Find where the given text appears and provide that cell's center as [x, y] coordinate. 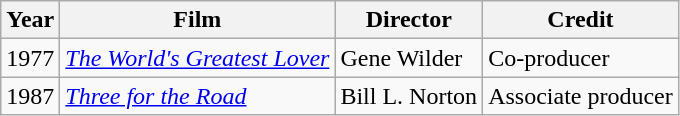
Year [30, 20]
Gene Wilder [409, 58]
Bill L. Norton [409, 96]
Film [198, 20]
Associate producer [581, 96]
1977 [30, 58]
Three for the Road [198, 96]
Director [409, 20]
The World's Greatest Lover [198, 58]
Co-producer [581, 58]
1987 [30, 96]
Credit [581, 20]
